Determine the [x, y] coordinate at the center of the cell enclosing the given text.  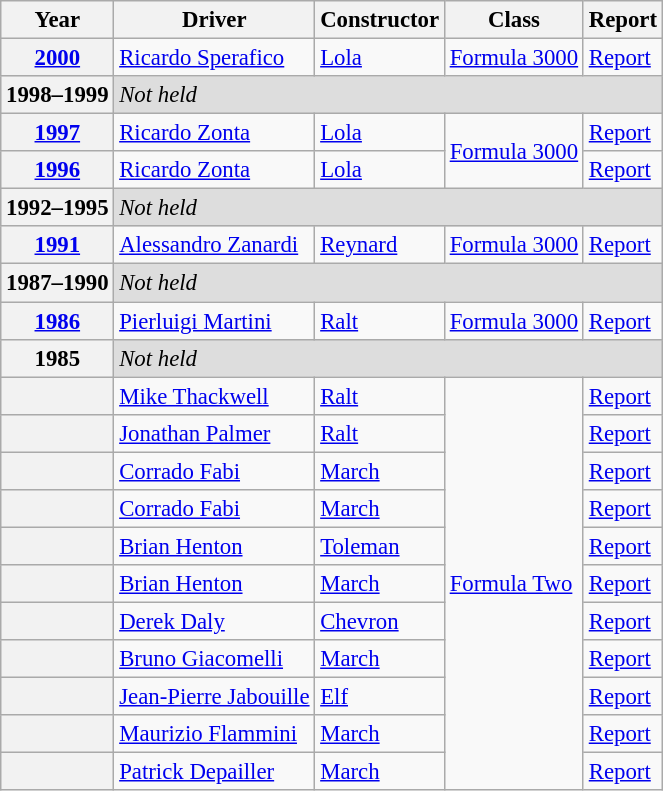
Elf [380, 697]
Pierluigi Martini [214, 321]
Formula Two [514, 584]
1997 [58, 133]
Year [58, 20]
Alessandro Zanardi [214, 245]
1985 [58, 358]
Driver [214, 20]
Bruno Giacomelli [214, 659]
Class [514, 20]
Toleman [380, 546]
1998–1999 [58, 95]
1991 [58, 245]
1996 [58, 170]
1992–1995 [58, 208]
1987–1990 [58, 283]
Patrick Depailler [214, 772]
Constructor [380, 20]
Jean-Pierre Jabouille [214, 697]
1986 [58, 321]
Mike Thackwell [214, 396]
Jonathan Palmer [214, 433]
Derek Daly [214, 621]
2000 [58, 58]
Chevron [380, 621]
Ricardo Sperafico [214, 58]
Reynard [380, 245]
Maurizio Flammini [214, 734]
